Determine the [x, y] coordinate at the center of the cell enclosing the given text.  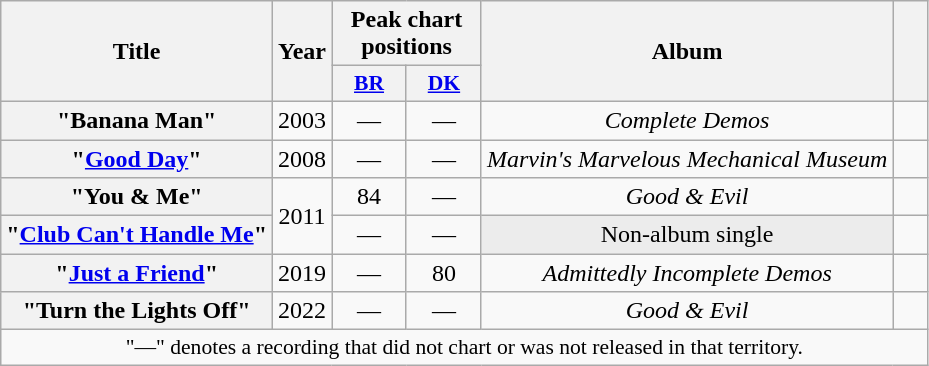
"Turn the Lights Off" [137, 311]
DK [444, 84]
84 [370, 197]
2011 [302, 216]
Year [302, 52]
Album [686, 52]
"Club Can't Handle Me" [137, 235]
Complete Demos [686, 120]
Marvin's Marvelous Mechanical Museum [686, 159]
2022 [302, 311]
80 [444, 273]
Peak chart positions [407, 34]
2003 [302, 120]
"You & Me" [137, 197]
Title [137, 52]
Non-album single [686, 235]
"—" denotes a recording that did not chart or was not released in that territory. [464, 348]
2008 [302, 159]
Admittedly Incomplete Demos [686, 273]
"Just a Friend" [137, 273]
"Banana Man" [137, 120]
2019 [302, 273]
"Good Day" [137, 159]
BR [370, 84]
